From the cell containing the given text, extract its center point as [X, Y] coordinate. 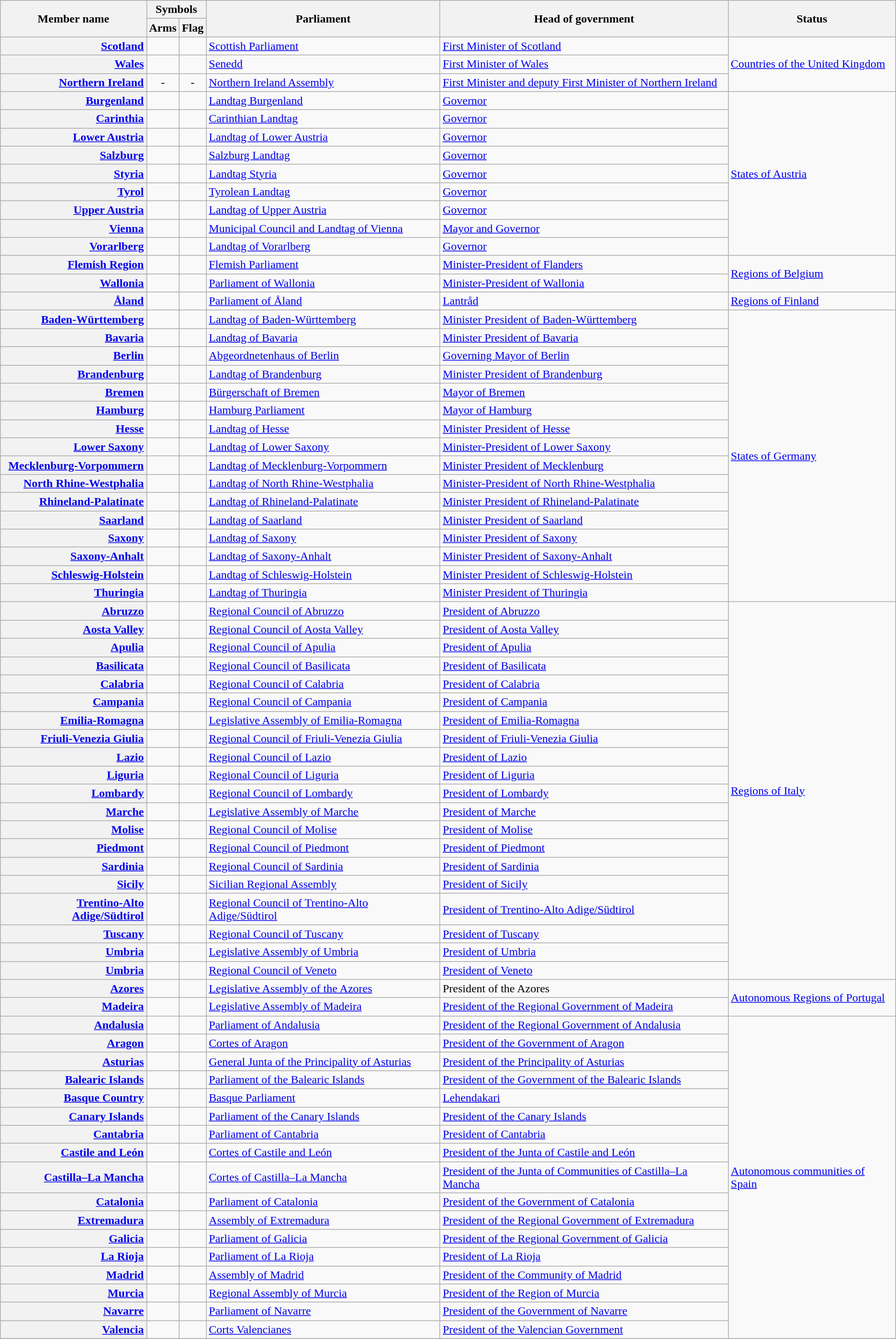
Minister President of Saxony [584, 538]
President of La Rioja [584, 1257]
Cantabria [74, 1135]
Abgeordnetenhaus of Berlin [324, 356]
Emilia-Romagna [74, 720]
Arms [163, 28]
Parliament of Andalusia [324, 1025]
Carinthia [74, 119]
Symbols [176, 10]
President of Marche [584, 812]
Landtag of Rhineland-Palatinate [324, 501]
President of the Government of Catalonia [584, 1202]
Parliament of Wallonia [324, 283]
Regions of Belgium [812, 274]
Parliament of Åland [324, 301]
Minister President of Bavaria [584, 338]
President of Campania [584, 702]
Parliament of La Rioja [324, 1257]
Regional Council of Lombardy [324, 793]
Catalonia [74, 1202]
Mayor and Governor [584, 228]
President of Emilia-Romagna [584, 720]
Parliament of Galicia [324, 1238]
First Minister and deputy First Minister of Northern Ireland [584, 82]
Regional Council of Piedmont [324, 848]
Minister President of Saarland [584, 520]
President of the Government of Aragon [584, 1043]
Landtag of Vorarlberg [324, 247]
Parliament of Cantabria [324, 1135]
Rhineland-Palatinate [74, 501]
Senedd [324, 64]
Parliament of Navarre [324, 1311]
Mayor of Hamburg [584, 410]
Flemish Parliament [324, 265]
President of the Regional Government of Andalusia [584, 1025]
States of Germany [812, 456]
Tuscany [74, 934]
Minister-President of Lower Saxony [584, 447]
President of Trentino-Alto Adige/Südtirol [584, 909]
Asturias [74, 1061]
Flag [192, 28]
Thuringia [74, 593]
Molise [74, 830]
Regional Council of Aosta Valley [324, 629]
Minister President of Mecklenburg [584, 465]
Landtag of Brandenburg [324, 374]
President of the Region of Murcia [584, 1293]
Salzburg [74, 155]
Minister President of Brandenburg [584, 374]
Landtag of Saxony [324, 538]
Azores [74, 988]
Corts Valencianes [324, 1329]
President of Friuli-Venezia Giulia [584, 738]
Bavaria [74, 338]
First Minister of Wales [584, 64]
Vienna [74, 228]
Sicilian Regional Assembly [324, 885]
Regional Council of Apulia [324, 647]
Regional Council of Veneto [324, 970]
Landtag of Saarland [324, 520]
Campania [74, 702]
Autonomous Regions of Portugal [812, 998]
Marche [74, 812]
Sicily [74, 885]
Regional Council of Campania [324, 702]
Landtag of Saxony-Anhalt [324, 556]
Aragon [74, 1043]
President of the Junta of Castile and León [584, 1153]
President of Liguria [584, 775]
Sardinia [74, 866]
Minister President of Rhineland-Palatinate [584, 501]
Northern Ireland [74, 82]
Minister-President of Flanders [584, 265]
Castile and León [74, 1153]
Basque Country [74, 1098]
Landtag of Schleswig-Holstein [324, 575]
Berlin [74, 356]
Minister-President of Wallonia [584, 283]
Extremadura [74, 1220]
La Rioja [74, 1257]
Minister President of Thuringia [584, 593]
Parliament [324, 19]
Landtag Styria [324, 173]
Carinthian Landtag [324, 119]
Basque Parliament [324, 1098]
Andalusia [74, 1025]
Member name [74, 19]
Legislative Assembly of the Azores [324, 988]
Parliament of the Canary Islands [324, 1116]
Landtag of Thuringia [324, 593]
Minister President of Hesse [584, 429]
President of the Regional Government of Madeira [584, 1007]
Balearic Islands [74, 1079]
Valencia [74, 1329]
Upper Austria [74, 210]
President of the Valencian Government [584, 1329]
First Minister of Scotland [584, 46]
Saxony [74, 538]
President of Calabria [584, 684]
Åland [74, 301]
Aosta Valley [74, 629]
President of Umbria [584, 952]
Lower Austria [74, 137]
General Junta of the Principality of Asturias [324, 1061]
Governing Mayor of Berlin [584, 356]
President of Lombardy [584, 793]
Minister President of Schleswig-Holstein [584, 575]
President of the Junta of Communities of Castilla–La Mancha [584, 1177]
Regional Council of Trentino-Alto Adige/Südtirol [324, 909]
Minister-President of North Rhine-Westphalia [584, 483]
Landtag of Bavaria [324, 338]
Scottish Parliament [324, 46]
Lazio [74, 757]
President of Sardinia [584, 866]
Hamburg [74, 410]
Burgenland [74, 101]
Friuli-Venezia Giulia [74, 738]
President of the Principality of Asturias [584, 1061]
Salzburg Landtag [324, 155]
Murcia [74, 1293]
Wallonia [74, 283]
Flemish Region [74, 265]
Assembly of Extremadura [324, 1220]
Regional Council of Abruzzo [324, 611]
Styria [74, 173]
Madrid [74, 1275]
Legislative Assembly of Emilia-Romagna [324, 720]
Mecklenburg-Vorpommern [74, 465]
Regional Council of Sardinia [324, 866]
Lehendakari [584, 1098]
Landtag of North Rhine-Westphalia [324, 483]
Canary Islands [74, 1116]
President of the Community of Madrid [584, 1275]
Saarland [74, 520]
Lantråd [584, 301]
President of Apulia [584, 647]
President of the Regional Government of Extremadura [584, 1220]
Landtag of Mecklenburg-Vorpommern [324, 465]
Parliament of Catalonia [324, 1202]
President of Abruzzo [584, 611]
Regional Council of Friuli-Venezia Giulia [324, 738]
President of Aosta Valley [584, 629]
Bremen [74, 392]
Basilicata [74, 666]
President of the Regional Government of Galicia [584, 1238]
Landtag of Lower Saxony [324, 447]
Scotland [74, 46]
Cortes of Aragon [324, 1043]
President of Cantabria [584, 1135]
Apulia [74, 647]
Bürgerschaft of Bremen [324, 392]
Landtag of Hesse [324, 429]
Lower Saxony [74, 447]
Minister President of Baden-Württemberg [584, 319]
Galicia [74, 1238]
Northern Ireland Assembly [324, 82]
Landtag of Baden-Württemberg [324, 319]
Vorarlberg [74, 247]
Trentino-Alto Adige/Südtirol [74, 909]
Piedmont [74, 848]
Tyrolean Landtag [324, 192]
Landtag Burgenland [324, 101]
Regional Council of Tuscany [324, 934]
Lombardy [74, 793]
Autonomous communities of Spain [812, 1177]
Legislative Assembly of Madeira [324, 1007]
Parliament of the Balearic Islands [324, 1079]
Status [812, 19]
States of Austria [812, 173]
Assembly of Madrid [324, 1275]
President of Molise [584, 830]
Brandenburg [74, 374]
Minister President of Saxony-Anhalt [584, 556]
President of the Azores [584, 988]
Navarre [74, 1311]
Regional Assembly of Murcia [324, 1293]
President of Piedmont [584, 848]
President of Veneto [584, 970]
Regional Council of Molise [324, 830]
Baden-Württemberg [74, 319]
Cortes of Castile and León [324, 1153]
President of the Canary Islands [584, 1116]
Hesse [74, 429]
Hamburg Parliament [324, 410]
Landtag of Upper Austria [324, 210]
Municipal Council and Landtag of Vienna [324, 228]
Regions of Italy [812, 791]
President of Basilicata [584, 666]
Cortes of Castilla–La Mancha [324, 1177]
Mayor of Bremen [584, 392]
Regional Council of Lazio [324, 757]
President of Tuscany [584, 934]
President of the Government of the Balearic Islands [584, 1079]
President of the Government of Navarre [584, 1311]
Head of government [584, 19]
Landtag of Lower Austria [324, 137]
Schleswig-Holstein [74, 575]
Castilla–La Mancha [74, 1177]
Abruzzo [74, 611]
Liguria [74, 775]
Wales [74, 64]
Legislative Assembly of Umbria [324, 952]
Regions of Finland [812, 301]
Madeira [74, 1007]
Regional Council of Calabria [324, 684]
Regional Council of Basilicata [324, 666]
President of Lazio [584, 757]
Countries of the United Kingdom [812, 64]
President of Sicily [584, 885]
Saxony-Anhalt [74, 556]
Tyrol [74, 192]
Legislative Assembly of Marche [324, 812]
Calabria [74, 684]
North Rhine-Westphalia [74, 483]
Regional Council of Liguria [324, 775]
